Return (X, Y) of the center of cell containing provided text 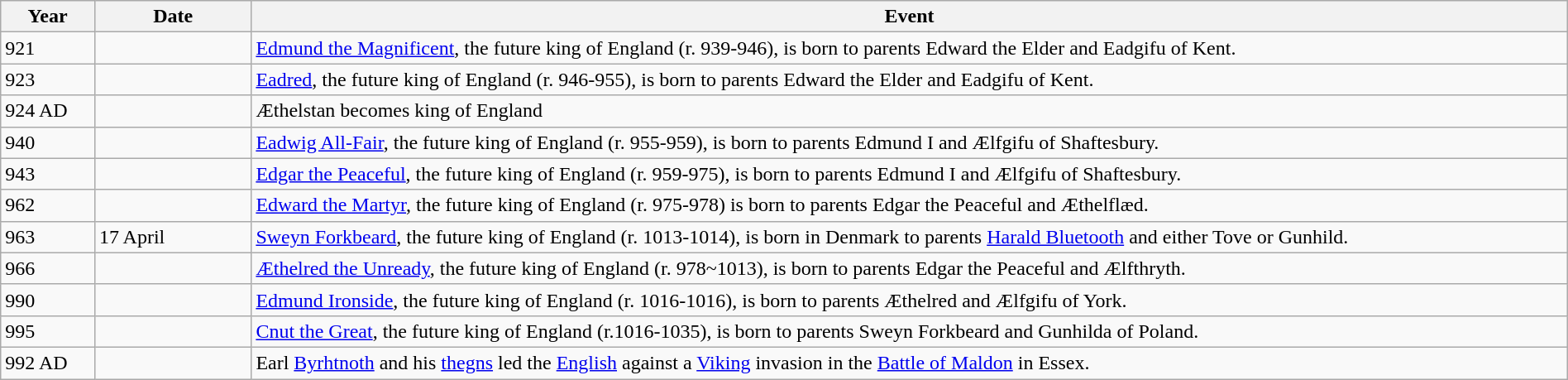
940 (48, 142)
Æthelstan becomes king of England (910, 111)
943 (48, 174)
Edgar the Peaceful, the future king of England (r. 959-975), is born to parents Edmund I and Ælfgifu of Shaftesbury. (910, 174)
Sweyn Forkbeard, the future king of England (r. 1013-1014), is born in Denmark to parents Harald Bluetooth and either Tove or Gunhild. (910, 237)
Earl Byrhtnoth and his thegns led the English against a Viking invasion in the Battle of Maldon in Essex. (910, 363)
Cnut the Great, the future king of England (r.1016-1035), is born to parents Sweyn Forkbeard and Gunhilda of Poland. (910, 331)
Eadwig All-Fair, the future king of England (r. 955-959), is born to parents Edmund I and Ælfgifu of Shaftesbury. (910, 142)
995 (48, 331)
921 (48, 48)
923 (48, 79)
Event (910, 17)
992 AD (48, 363)
Eadred, the future king of England (r. 946-955), is born to parents Edward the Elder and Eadgifu of Kent. (910, 79)
990 (48, 300)
Year (48, 17)
963 (48, 237)
17 April (172, 237)
Edmund the Magnificent, the future king of England (r. 939-946), is born to parents Edward the Elder and Eadgifu of Kent. (910, 48)
Edward the Martyr, the future king of England (r. 975-978) is born to parents Edgar the Peaceful and Æthelflæd. (910, 205)
Edmund Ironside, the future king of England (r. 1016-1016), is born to parents Æthelred and Ælfgifu of York. (910, 300)
Æthelred the Unready, the future king of England (r. 978~1013), is born to parents Edgar the Peaceful and Ælfthryth. (910, 268)
962 (48, 205)
924 AD (48, 111)
966 (48, 268)
Date (172, 17)
